Locate the cell with the specified text and output its [X, Y] center coordinate. 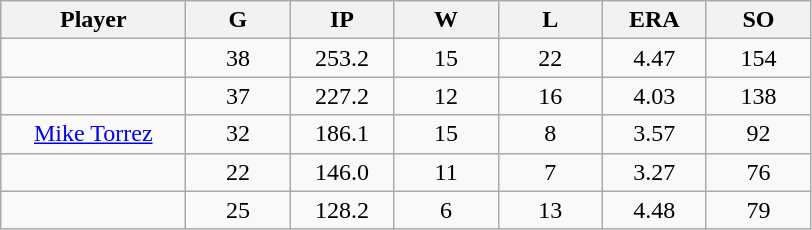
138 [758, 96]
37 [238, 96]
186.1 [342, 134]
11 [446, 172]
6 [446, 210]
128.2 [342, 210]
7 [550, 172]
25 [238, 210]
38 [238, 58]
4.48 [654, 210]
227.2 [342, 96]
92 [758, 134]
IP [342, 20]
G [238, 20]
76 [758, 172]
12 [446, 96]
Player [94, 20]
L [550, 20]
146.0 [342, 172]
3.57 [654, 134]
8 [550, 134]
Mike Torrez [94, 134]
W [446, 20]
4.03 [654, 96]
4.47 [654, 58]
79 [758, 210]
32 [238, 134]
3.27 [654, 172]
13 [550, 210]
253.2 [342, 58]
154 [758, 58]
16 [550, 96]
SO [758, 20]
ERA [654, 20]
